Determine the [X, Y] coordinate at the center of the cell enclosing the given text.  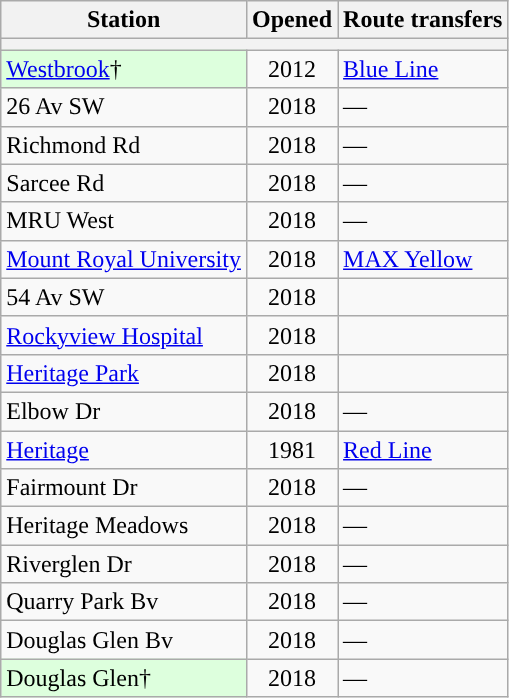
Opened [292, 20]
Route transfers [423, 20]
Elbow Dr [124, 411]
Rockyview Hospital [124, 335]
Richmond Rd [124, 145]
26 Av SW [124, 107]
2012 [292, 69]
Westbrook† [124, 69]
Quarry Park Bv [124, 602]
Mount Royal University [124, 259]
Fairmount Dr [124, 488]
Riverglen Dr [124, 564]
Douglas Glen Bv [124, 640]
Station [124, 20]
Blue Line [423, 69]
MRU West [124, 221]
MAX Yellow [423, 259]
Heritage Park [124, 373]
Red Line [423, 449]
1981 [292, 449]
Heritage [124, 449]
Heritage Meadows [124, 526]
54 Av SW [124, 297]
Sarcee Rd [124, 183]
Douglas Glen† [124, 678]
